Output the (x, y) coordinate of the center of the cell containing the given text.  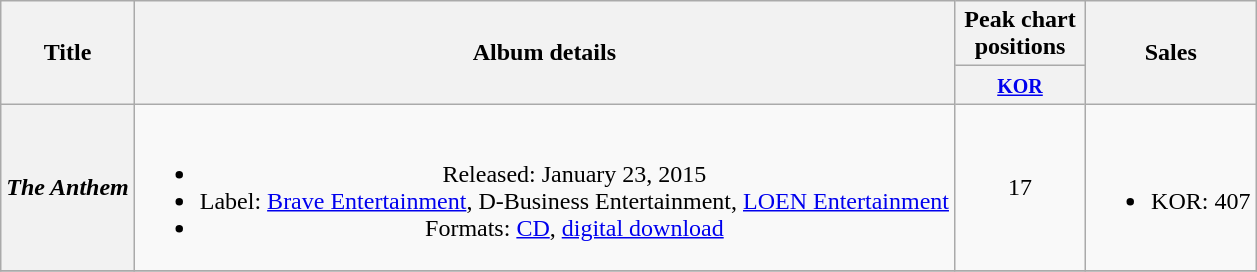
17 (1020, 188)
KOR: 407 (1171, 188)
KOR (1020, 85)
Title (68, 52)
Album details (544, 52)
Peak chart positions (1020, 34)
The Anthem (68, 188)
Sales (1171, 52)
Released: January 23, 2015Label: Brave Entertainment, D-Business Entertainment, LOEN EntertainmentFormats: CD, digital download (544, 188)
